Determine the [x, y] coordinate at the center of the cell enclosing the given text.  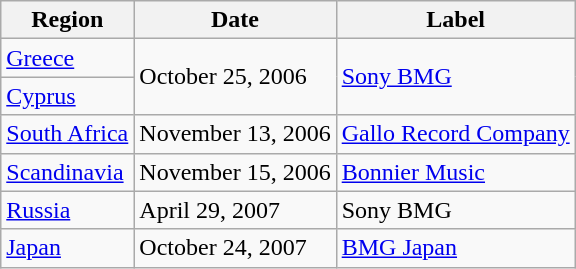
November 15, 2006 [235, 172]
Scandinavia [68, 172]
Cyprus [68, 96]
Gallo Record Company [456, 134]
Greece [68, 58]
Label [456, 20]
Date [235, 20]
Bonnier Music [456, 172]
October 24, 2007 [235, 248]
Japan [68, 248]
BMG Japan [456, 248]
November 13, 2006 [235, 134]
South Africa [68, 134]
October 25, 2006 [235, 77]
April 29, 2007 [235, 210]
Russia [68, 210]
Region [68, 20]
